Return (X, Y) of the center of cell containing provided text 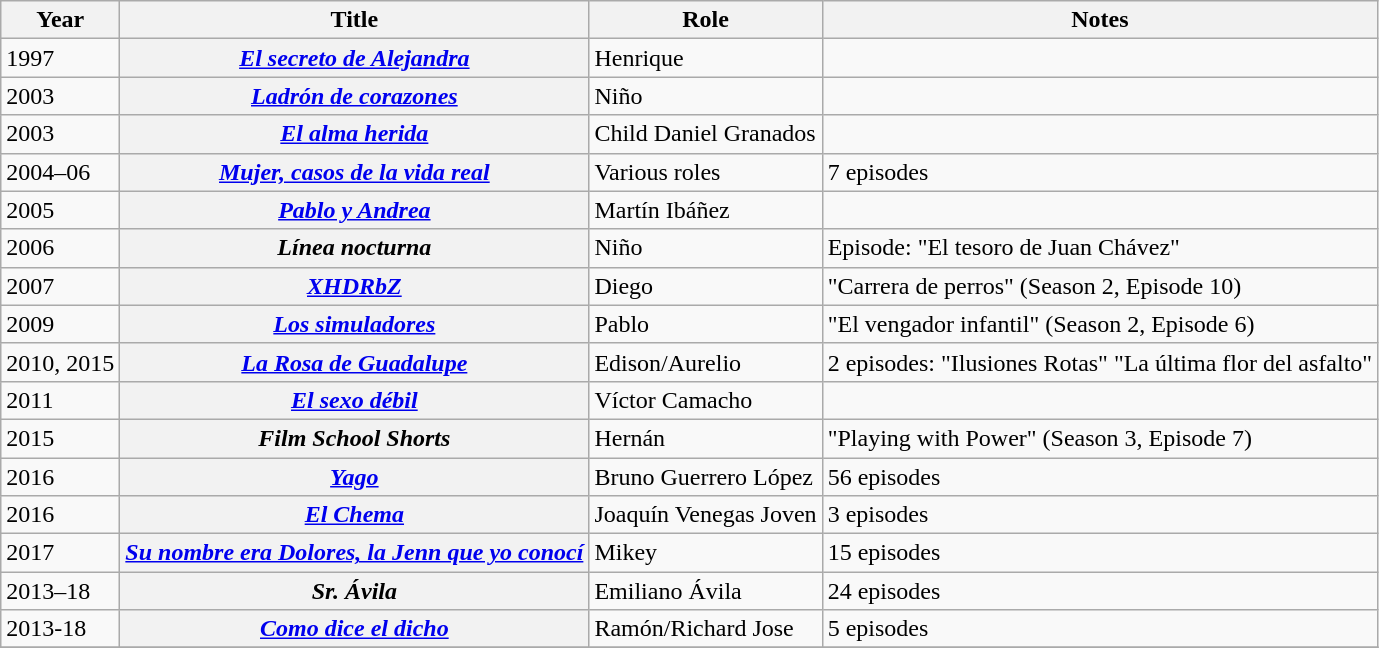
Notes (1100, 20)
2007 (60, 286)
"Playing with Power" (Season 3, Episode 7) (1100, 438)
Film School Shorts (354, 438)
Mujer, casos de la vida real (354, 172)
Episode: "El tesoro de Juan Chávez" (1100, 248)
24 episodes (1100, 591)
Los simuladores (354, 324)
Emiliano Ávila (706, 591)
Ramón/Richard Jose (706, 629)
Diego (706, 286)
Yago (354, 477)
Various roles (706, 172)
Bruno Guerrero López (706, 477)
Mikey (706, 553)
1997 (60, 58)
2005 (60, 210)
Edison/Aurelio (706, 362)
7 episodes (1100, 172)
Pablo y Andrea (354, 210)
Martín Ibáñez (706, 210)
La Rosa de Guadalupe (354, 362)
Henrique (706, 58)
2010, 2015 (60, 362)
2006 (60, 248)
2013–18 (60, 591)
Pablo (706, 324)
2 episodes: "Ilusiones Rotas" "La última flor del asfalto" (1100, 362)
El alma herida (354, 134)
2013-18 (60, 629)
2011 (60, 400)
El secreto de Alejandra (354, 58)
XHDRbZ (354, 286)
Joaquín Venegas Joven (706, 515)
"Carrera de perros" (Season 2, Episode 10) (1100, 286)
56 episodes (1100, 477)
El Chema (354, 515)
"El vengador infantil" (Season 2, Episode 6) (1100, 324)
Child Daniel Granados (706, 134)
Year (60, 20)
2017 (60, 553)
Hernán (706, 438)
Title (354, 20)
5 episodes (1100, 629)
Sr. Ávila (354, 591)
Su nombre era Dolores, la Jenn que yo conocí (354, 553)
2004–06 (60, 172)
3 episodes (1100, 515)
Como dice el dicho (354, 629)
Víctor Camacho (706, 400)
Línea nocturna (354, 248)
15 episodes (1100, 553)
2009 (60, 324)
2015 (60, 438)
Role (706, 20)
El sexo débil (354, 400)
Ladrón de corazones (354, 96)
